Output the (X, Y) coordinate of the center of the cell containing the given text.  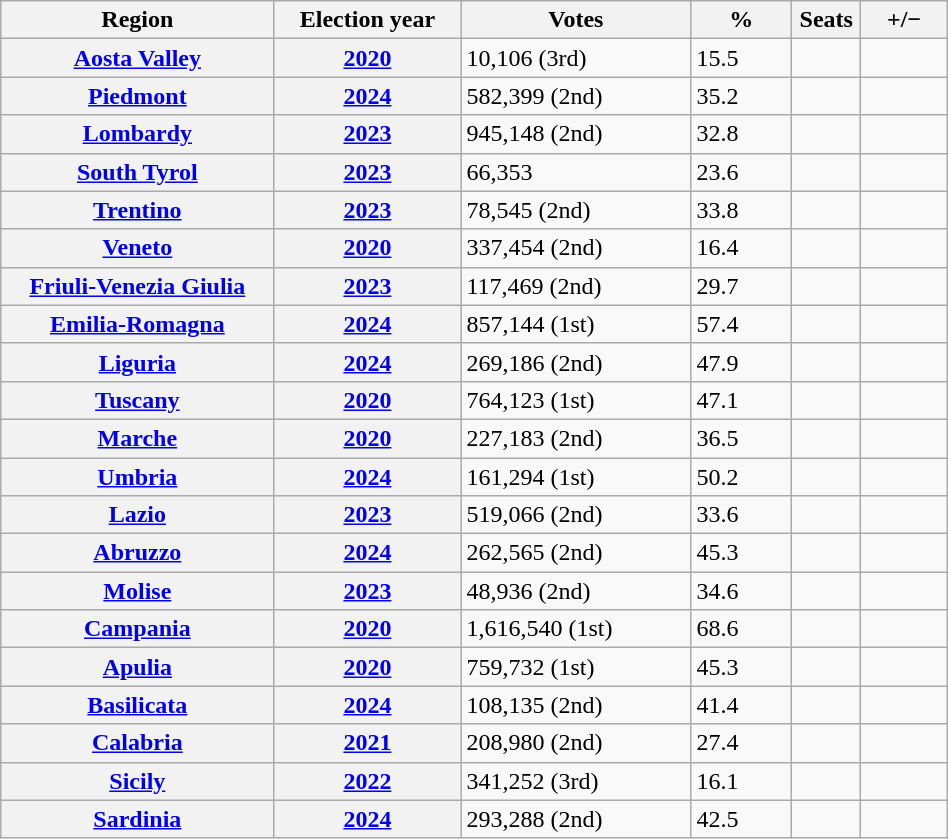
341,252 (3rd) (576, 781)
Friuli-Venezia Giulia (138, 286)
Calabria (138, 743)
1,616,540 (1st) (576, 629)
269,186 (2nd) (576, 362)
Campania (138, 629)
108,135 (2nd) (576, 705)
Veneto (138, 248)
33.6 (742, 515)
764,123 (1st) (576, 400)
33.8 (742, 210)
117,469 (2nd) (576, 286)
Lazio (138, 515)
34.6 (742, 591)
66,353 (576, 172)
857,144 (1st) (576, 324)
36.5 (742, 438)
35.2 (742, 96)
Molise (138, 591)
Tuscany (138, 400)
Basilicata (138, 705)
2021 (368, 743)
Abruzzo (138, 553)
Umbria (138, 477)
Emilia-Romagna (138, 324)
+/− (904, 20)
Lombardy (138, 134)
Election year (368, 20)
47.9 (742, 362)
27.4 (742, 743)
57.4 (742, 324)
Liguria (138, 362)
Sicily (138, 781)
South Tyrol (138, 172)
Region (138, 20)
161,294 (1st) (576, 477)
78,545 (2nd) (576, 210)
Trentino (138, 210)
16.1 (742, 781)
47.1 (742, 400)
759,732 (1st) (576, 667)
48,936 (2nd) (576, 591)
% (742, 20)
Votes (576, 20)
10,106 (3rd) (576, 58)
337,454 (2nd) (576, 248)
50.2 (742, 477)
945,148 (2nd) (576, 134)
68.6 (742, 629)
Marche (138, 438)
15.5 (742, 58)
32.8 (742, 134)
262,565 (2nd) (576, 553)
41.4 (742, 705)
29.7 (742, 286)
582,399 (2nd) (576, 96)
2022 (368, 781)
293,288 (2nd) (576, 819)
Sardinia (138, 819)
16.4 (742, 248)
519,066 (2nd) (576, 515)
208,980 (2nd) (576, 743)
Aosta Valley (138, 58)
Piedmont (138, 96)
23.6 (742, 172)
42.5 (742, 819)
Seats (826, 20)
Apulia (138, 667)
227,183 (2nd) (576, 438)
